Return the (x, y) coordinate for the center point of the cell that contains the specified text.  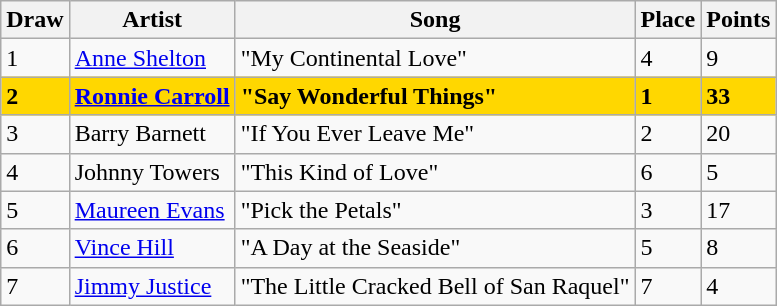
Place (668, 20)
17 (738, 210)
"This Kind of Love" (435, 172)
33 (738, 96)
Vince Hill (152, 248)
Points (738, 20)
9 (738, 58)
8 (738, 248)
Jimmy Justice (152, 286)
Song (435, 20)
Maureen Evans (152, 210)
Artist (152, 20)
Johnny Towers (152, 172)
Barry Barnett (152, 134)
Ronnie Carroll (152, 96)
"My Continental Love" (435, 58)
Anne Shelton (152, 58)
"Say Wonderful Things" (435, 96)
"A Day at the Seaside" (435, 248)
"Pick the Petals" (435, 210)
20 (738, 134)
"The Little Cracked Bell of San Raquel" (435, 286)
Draw (35, 20)
"If You Ever Leave Me" (435, 134)
